Locate the cell with the specified text and output its (X, Y) center coordinate. 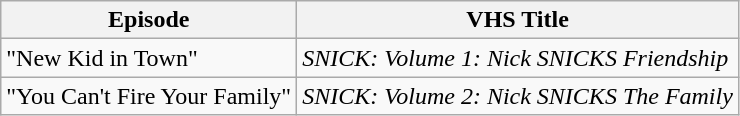
"New Kid in Town" (149, 58)
SNICK: Volume 2: Nick SNICKS The Family (518, 96)
SNICK: Volume 1: Nick SNICKS Friendship (518, 58)
Episode (149, 20)
VHS Title (518, 20)
"You Can't Fire Your Family" (149, 96)
